Identify which cell holds the provided text, then report its (X, Y) central coordinate. 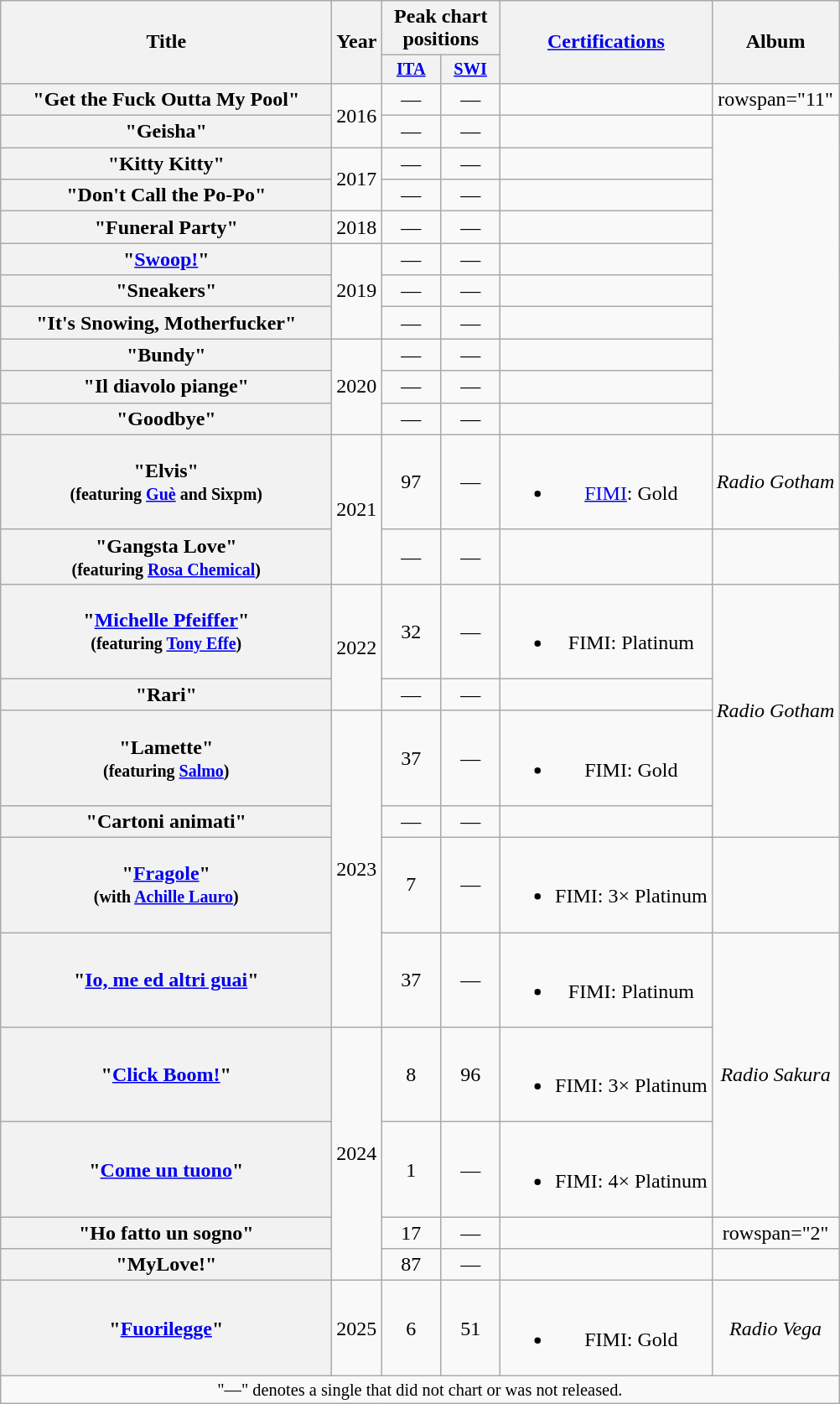
Year (357, 42)
"Don't Call the Po-Po" (166, 195)
"Sneakers" (166, 291)
2020 (357, 387)
Peak chart positions (441, 29)
rowspan="11" (775, 99)
"Click Boom!" (166, 1075)
87 (411, 1265)
97 (411, 481)
"Get the Fuck Outta My Pool" (166, 99)
"Geisha" (166, 132)
"Cartoni animati" (166, 821)
"Gangsta Love"(featuring Rosa Chemical) (166, 557)
"Il diavolo piange" (166, 387)
"Swoop!" (166, 259)
SWI (471, 70)
Title (166, 42)
"MyLove!" (166, 1265)
2016 (357, 115)
"Elvis"(featuring Guè and Sixpm) (166, 481)
"Goodbye" (166, 419)
2025 (357, 1329)
rowspan="2" (775, 1233)
17 (411, 1233)
"It's Snowing, Motherfucker" (166, 323)
2019 (357, 291)
32 (411, 631)
"Ho fatto un sogno" (166, 1233)
"Bundy" (166, 355)
Radio Vega (775, 1329)
"Funeral Party" (166, 227)
Radio Sakura (775, 1075)
2017 (357, 179)
"Io, me ed altri guai" (166, 980)
"Kitty Kitty" (166, 164)
"Come un tuono" (166, 1169)
"Fragole"(with Achille Lauro) (166, 886)
FIMI: 4× Platinum (607, 1169)
"Fuorilegge" (166, 1329)
2023 (357, 869)
51 (471, 1329)
ITA (411, 70)
1 (411, 1169)
Certifications (607, 42)
2018 (357, 227)
2024 (357, 1154)
2021 (357, 509)
2022 (357, 647)
8 (411, 1075)
"Michelle Pfeiffer"(featuring Tony Effe) (166, 631)
6 (411, 1329)
96 (471, 1075)
"Lamette"(featuring Salmo) (166, 758)
"—" denotes a single that did not chart or was not released. (420, 1390)
"Rari" (166, 694)
Album (775, 42)
7 (411, 886)
